Return (x, y) of the center of cell containing provided text 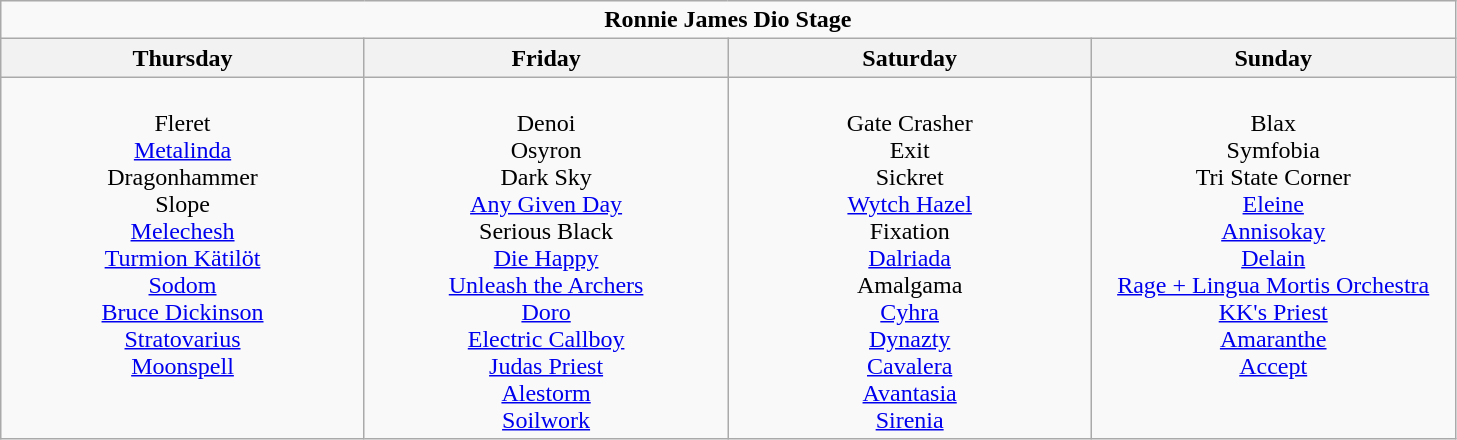
Saturday (910, 58)
Thursday (183, 58)
Denoi Osyron Dark Sky Any Given Day Serious Black Die Happy Unleash the Archers Doro Electric Callboy Judas Priest Alestorm Soilwork (546, 258)
Friday (546, 58)
Gate Crasher Exit Sickret Wytch Hazel Fixation Dalriada Amalgama Cyhra Dynazty Cavalera Avantasia Sirenia (910, 258)
Blax Symfobia Tri State Corner Eleine Annisokay Delain Rage + Lingua Mortis Orchestra KK's Priest Amaranthe Accept (1273, 258)
Fleret Metalinda Dragonhammer Slope Melechesh Turmion Kätilöt Sodom Bruce Dickinson Stratovarius Moonspell (183, 258)
Ronnie James Dio Stage (728, 20)
Sunday (1273, 58)
